Return the [x, y] coordinate for the center point of the cell that contains the specified text.  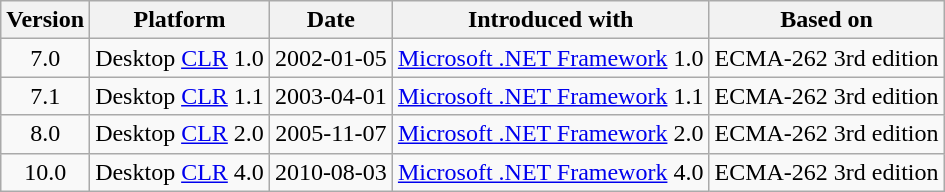
Desktop CLR 4.0 [180, 172]
7.1 [46, 96]
Microsoft .NET Framework 2.0 [550, 134]
Desktop CLR 1.1 [180, 96]
8.0 [46, 134]
Desktop CLR 2.0 [180, 134]
7.0 [46, 58]
2002-01-05 [330, 58]
2005-11-07 [330, 134]
2003-04-01 [330, 96]
Platform [180, 20]
Microsoft .NET Framework 1.1 [550, 96]
Based on [826, 20]
Introduced with [550, 20]
2010-08-03 [330, 172]
Microsoft .NET Framework 1.0 [550, 58]
Desktop CLR 1.0 [180, 58]
10.0 [46, 172]
Date [330, 20]
Microsoft .NET Framework 4.0 [550, 172]
Version [46, 20]
